Detect which cell encompasses the target text, then output its [x, y] center coordinate. 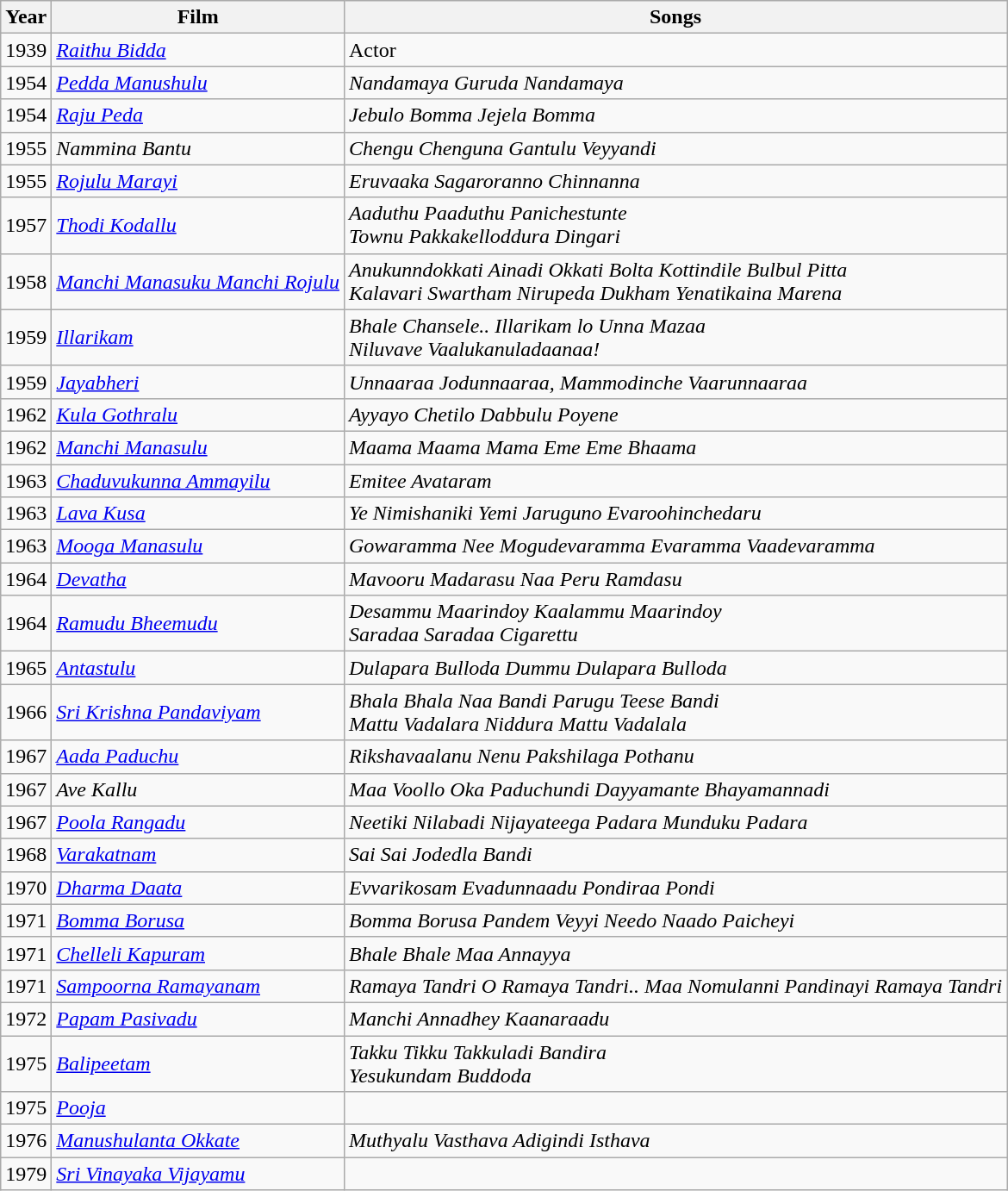
Dharma Daata [198, 888]
Unnaaraa Jodunnaaraa, Mammodinche Vaarunnaaraa [675, 382]
Bhala Bhala Naa Bandi Parugu Teese BandiMattu Vadalara Niddura Mattu Vadalala [675, 712]
Varakatnam [198, 855]
1957 [26, 226]
Lava Kusa [198, 514]
Papam Pasivadu [198, 1019]
Sri Krishna Pandaviyam [198, 712]
Mooga Manasulu [198, 546]
Chengu Chenguna Gantulu Veyyandi [675, 148]
Sri Vinayaka Vijayamu [198, 1174]
Poola Rangadu [198, 822]
Manchi Annadhey Kaanaraadu [675, 1019]
Kula Gothralu [198, 415]
Neetiki Nilabadi Nijayateega Padara Munduku Padara [675, 822]
Chelleli Kapuram [198, 953]
Bomma Borusa Pandem Veyyi Needo Naado Paicheyi [675, 920]
Maama Maama Mama Eme Eme Bhaama [675, 447]
Chaduvukunna Ammayilu [198, 480]
Emitee Avataram [675, 480]
Year [26, 17]
Eruvaaka Sagaroranno Chinnanna [675, 181]
Devatha [198, 579]
1965 [26, 668]
Desammu Maarindoy Kaalammu MaarindoySaradaa Saradaa Cigarettu [675, 624]
Ave Kallu [198, 789]
1976 [26, 1141]
1939 [26, 50]
Manushulanta Okkate [198, 1141]
1958 [26, 281]
Jayabheri [198, 382]
Raju Peda [198, 115]
Takku Tikku Takkuladi Bandira Yesukundam Buddoda [675, 1063]
1972 [26, 1019]
Ye Nimishaniki Yemi Jaruguno Evaroohinchedaru [675, 514]
1979 [26, 1174]
Evvarikosam Evadunnaadu Pondiraa Pondi [675, 888]
Rojulu Marayi [198, 181]
Muthyalu Vasthava Adigindi Isthava [675, 1141]
Raithu Bidda [198, 50]
1966 [26, 712]
Balipeetam [198, 1063]
Film [198, 17]
Thodi Kodallu [198, 226]
Nammina Bantu [198, 148]
Aaduthu Paaduthu PanichestunteTownu Pakkakelloddura Dingari [675, 226]
Ramaya Tandri O Ramaya Tandri.. Maa Nomulanni Pandinayi Ramaya Tandri [675, 986]
Ayyayo Chetilo Dabbulu Poyene [675, 415]
Jebulo Bomma Jejela Bomma [675, 115]
Antastulu [198, 668]
Gowaramma Nee Mogudevaramma Evaramma Vaadevaramma [675, 546]
Illarikam [198, 338]
Bhale Chansele.. Illarikam lo Unna MazaaNiluvave Vaalukanuladaanaa! [675, 338]
Aada Paduchu [198, 757]
Bomma Borusa [198, 920]
Actor [675, 50]
Mavooru Madarasu Naa Peru Ramdasu [675, 579]
Maa Voollo Oka Paduchundi Dayyamante Bhayamannadi [675, 789]
1968 [26, 855]
Pooja [198, 1108]
Songs [675, 17]
Manchi Manasuku Manchi Rojulu [198, 281]
1970 [26, 888]
Sai Sai Jodedla Bandi [675, 855]
Nandamaya Guruda Nandamaya [675, 83]
Rikshavaalanu Nenu Pakshilaga Pothanu [675, 757]
Pedda Manushulu [198, 83]
Anukunndokkati Ainadi Okkati Bolta Kottindile Bulbul PittaKalavari Swartham Nirupeda Dukham Yenatikaina Marena [675, 281]
Ramudu Bheemudu [198, 624]
Bhale Bhale Maa Annayya [675, 953]
Sampoorna Ramayanam [198, 986]
Dulapara Bulloda Dummu Dulapara Bulloda [675, 668]
Manchi Manasulu [198, 447]
